Detect which cell encompasses the target text, then output its [x, y] center coordinate. 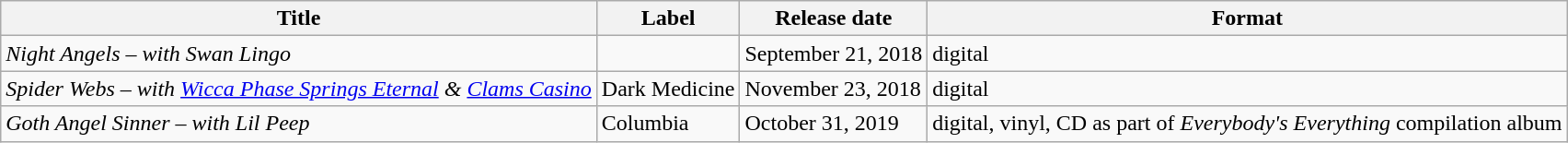
September 21, 2018 [834, 54]
Dark Medicine [668, 89]
digital, vinyl, CD as part of Everybody's Everything compilation album [1248, 124]
Night Angels – with Swan Lingo [299, 54]
Spider Webs – with Wicca Phase Springs Eternal & Clams Casino [299, 89]
Label [668, 18]
Title [299, 18]
Format [1248, 18]
Release date [834, 18]
Goth Angel Sinner – with Lil Peep [299, 124]
October 31, 2019 [834, 124]
November 23, 2018 [834, 89]
Columbia [668, 124]
